Output the (X, Y) coordinate of the center of the cell containing the given text.  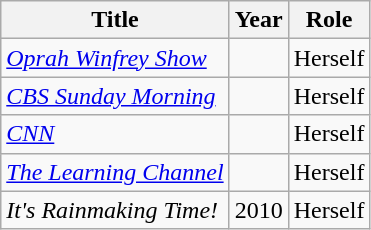
2010 (258, 210)
Year (258, 20)
It's Rainmaking Time! (115, 210)
Title (115, 20)
Role (329, 20)
The Learning Channel (115, 172)
CNN (115, 134)
Oprah Winfrey Show (115, 58)
CBS Sunday Morning (115, 96)
